Output the (x, y) coordinate of the center of the cell containing the given text.  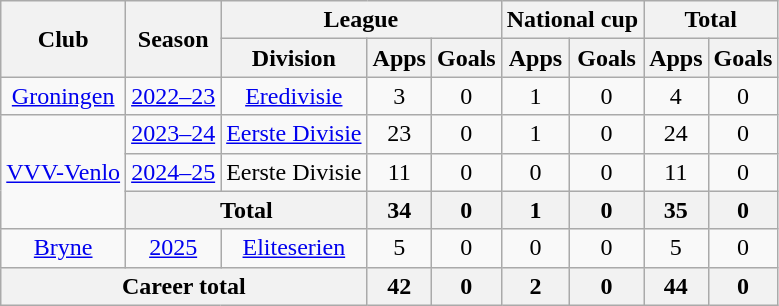
2 (535, 286)
2024–25 (174, 172)
3 (399, 96)
VVV-Venlo (64, 172)
National cup (572, 20)
42 (399, 286)
44 (676, 286)
Club (64, 39)
2023–24 (174, 134)
League (362, 20)
24 (676, 134)
Eliteserien (294, 248)
2022–23 (174, 96)
23 (399, 134)
35 (676, 210)
Eredivisie (294, 96)
Bryne (64, 248)
Season (174, 39)
34 (399, 210)
Career total (184, 286)
Groningen (64, 96)
Division (294, 58)
2025 (174, 248)
4 (676, 96)
